Pinpoint the cell where the given text exists, returning its (X, Y) midpoint coordinate. 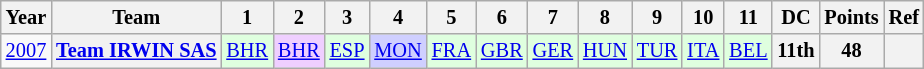
Team IRWIN SAS (136, 51)
11th (796, 51)
FRA (452, 51)
6 (502, 17)
3 (348, 17)
ITA (703, 51)
ESP (348, 51)
8 (605, 17)
Ref (904, 17)
2 (299, 17)
2007 (26, 51)
Team (136, 17)
48 (852, 51)
1 (247, 17)
5 (452, 17)
HUN (605, 51)
DC (796, 17)
BEL (748, 51)
Year (26, 17)
GBR (502, 51)
MON (398, 51)
Points (852, 17)
7 (553, 17)
11 (748, 17)
10 (703, 17)
TUR (657, 51)
GER (553, 51)
4 (398, 17)
9 (657, 17)
